Detect which cell encompasses the target text, then output its (X, Y) center coordinate. 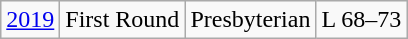
First Round (122, 20)
L 68–73 (362, 20)
2019 (30, 20)
Presbyterian (250, 20)
